Locate the cell with the specified text and output its (X, Y) center coordinate. 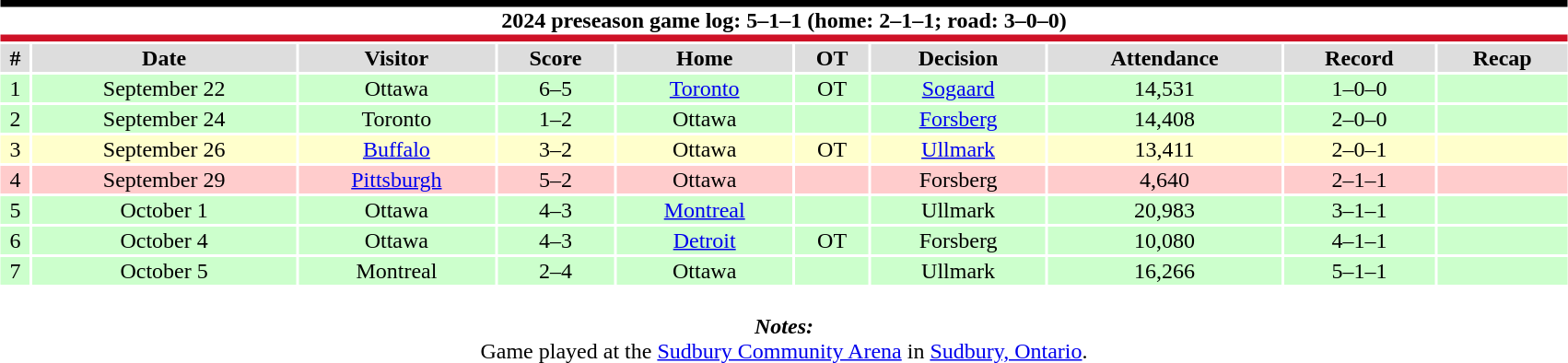
4 (16, 180)
October 1 (164, 210)
6–5 (556, 88)
5–2 (556, 180)
2–0–0 (1360, 119)
3–1–1 (1360, 210)
Home (704, 58)
16,266 (1164, 271)
Attendance (1164, 58)
1 (16, 88)
14,531 (1164, 88)
13,411 (1164, 149)
October 4 (164, 240)
October 5 (164, 271)
2–0–1 (1360, 149)
20,983 (1164, 210)
7 (16, 271)
3 (16, 149)
Visitor (396, 58)
Sogaard (958, 88)
2024 preseason game log: 5–1–1 (home: 2–1–1; road: 3–0–0) (784, 20)
Buffalo (396, 149)
2–4 (556, 271)
# (16, 58)
Score (556, 58)
2 (16, 119)
1–2 (556, 119)
1–0–0 (1360, 88)
September 29 (164, 180)
4,640 (1164, 180)
Recap (1502, 58)
10,080 (1164, 240)
4–1–1 (1360, 240)
Decision (958, 58)
Date (164, 58)
14,408 (1164, 119)
5–1–1 (1360, 271)
Record (1360, 58)
Detroit (704, 240)
2–1–1 (1360, 180)
6 (16, 240)
September 24 (164, 119)
5 (16, 210)
Pittsburgh (396, 180)
September 26 (164, 149)
September 22 (164, 88)
3–2 (556, 149)
